Detect which cell encompasses the target text, then output its (x, y) center coordinate. 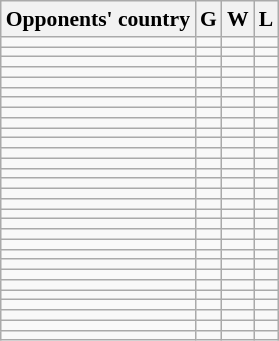
W (238, 19)
G (208, 19)
Opponents' country (98, 19)
L (266, 19)
